Output the (x, y) coordinate of the center of the cell containing the given text.  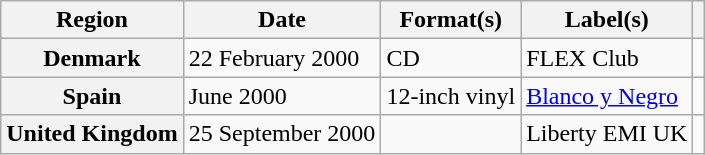
Format(s) (451, 20)
22 February 2000 (282, 58)
FLEX Club (607, 58)
Spain (92, 96)
Liberty EMI UK (607, 134)
Date (282, 20)
Denmark (92, 58)
12-inch vinyl (451, 96)
Blanco y Negro (607, 96)
25 September 2000 (282, 134)
June 2000 (282, 96)
Region (92, 20)
Label(s) (607, 20)
United Kingdom (92, 134)
CD (451, 58)
